Detect which cell encompasses the target text, then output its (x, y) center coordinate. 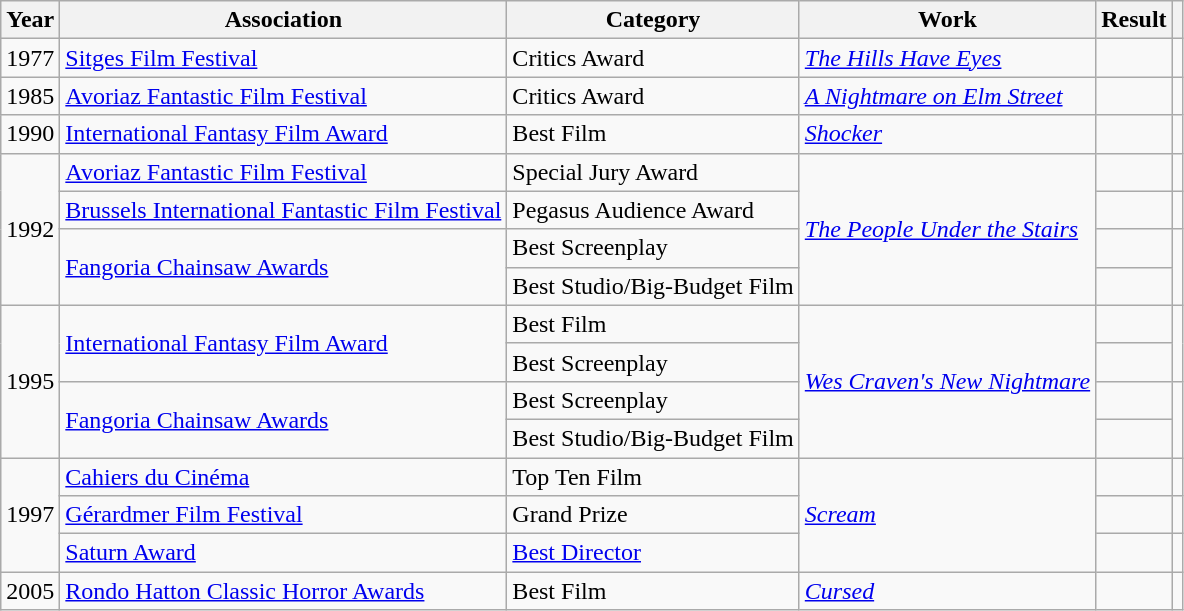
Best Director (653, 553)
Wes Craven's New Nightmare (947, 381)
Special Jury Award (653, 172)
1992 (30, 229)
Cursed (947, 591)
Gérardmer Film Festival (284, 515)
Rondo Hatton Classic Horror Awards (284, 591)
Cahiers du Cinéma (284, 477)
Saturn Award (284, 553)
1990 (30, 134)
1997 (30, 515)
1985 (30, 96)
Category (653, 20)
Result (1134, 20)
Grand Prize (653, 515)
A Nightmare on Elm Street (947, 96)
The Hills Have Eyes (947, 58)
Scream (947, 515)
Top Ten Film (653, 477)
Sitges Film Festival (284, 58)
Year (30, 20)
1995 (30, 381)
Pegasus Audience Award (653, 210)
1977 (30, 58)
Shocker (947, 134)
The People Under the Stairs (947, 229)
2005 (30, 591)
Work (947, 20)
Brussels International Fantastic Film Festival (284, 210)
Association (284, 20)
